Capture the cell that displays the provided text and extract its (x, y) central coordinate. 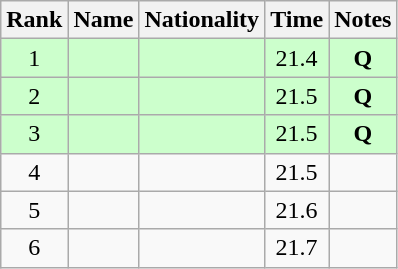
2 (34, 96)
3 (34, 134)
Name (104, 20)
5 (34, 210)
Rank (34, 20)
Time (297, 20)
4 (34, 172)
21.6 (297, 210)
1 (34, 58)
Nationality (202, 20)
Notes (363, 20)
6 (34, 248)
21.4 (297, 58)
21.7 (297, 248)
